For the text-containing cell, return its midpoint in [x, y] coordinate format. 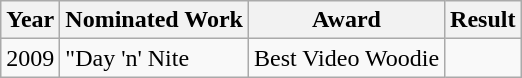
Best Video Woodie [346, 58]
Nominated Work [154, 20]
Year [30, 20]
Result [483, 20]
Award [346, 20]
2009 [30, 58]
"Day 'n' Nite [154, 58]
